Extract the (X, Y) coordinate from the center of the cell holding the provided text.  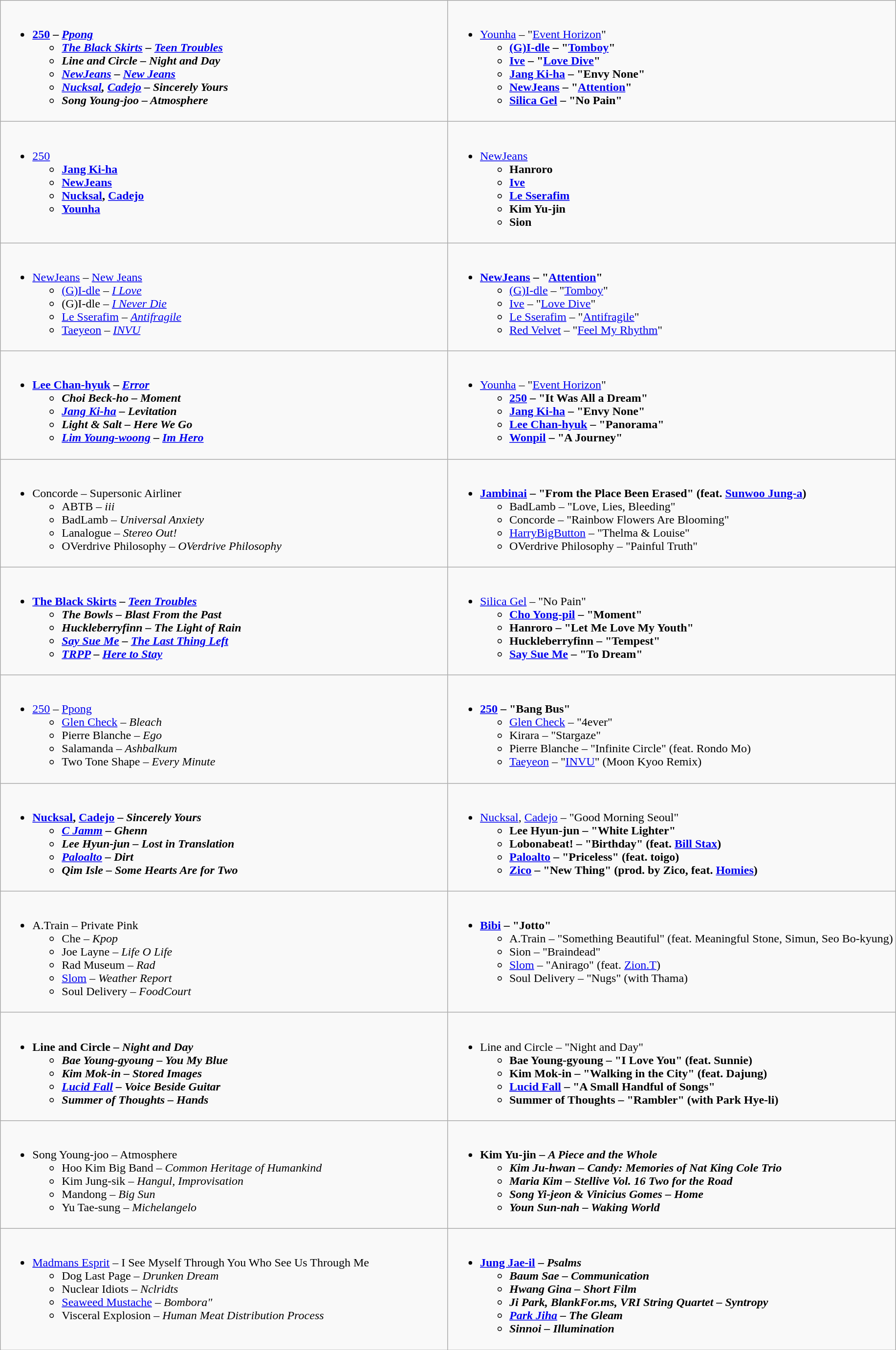
Line and Circle – Night and DayBae Young-gyoung – You My BlueKim Mok-in – Stored ImagesLucid Fall – Voice Beside GuitarSummer of Thoughts – Hands (224, 1067)
Younha – "Event Horizon"(G)I-dle – "Tomboy"Ive – "Love Dive"Jang Ki-ha – "Envy None"NewJeans – "Attention"Silica Gel – "No Pain" (672, 61)
A.Train – Private PinkChe – KpopJoe Layne – Life O LifeRad Museum – RadSlom – Weather ReportSoul Delivery – FoodCourt (224, 952)
250Jang Ki-haNewJeansNucksal, CadejoYounha (224, 182)
250 – "Bang Bus"Glen Check – "4ever"Kirara – "Stargaze"Pierre Blanche – "Infinite Circle" (feat. Rondo Mo)Taeyeon – "INVU" (Moon Kyoo Remix) (672, 729)
NewJeans – New Jeans(G)I-dle – I Love(G)I-dle – I Never DieLe Sserafim – AntifragileTaeyeon – INVU (224, 297)
NewJeansHanroroIveLe SserafimKim Yu-jinSion (672, 182)
The Black Skirts – Teen TroublesThe Bowls – Blast From the PastHuckleberryfinn – The Light of RainSay Sue Me – The Last Thing LeftTRPP – Here to Stay (224, 621)
NewJeans – "Attention"(G)I-dle – "Tomboy"Ive – "Love Dive"Le Sserafim – "Antifragile"Red Velvet – "Feel My Rhythm" (672, 297)
Silica Gel – "No Pain"Cho Yong-pil – "Moment"Hanroro – "Let Me Love My Youth"Huckleberryfinn – "Tempest"Say Sue Me – "To Dream" (672, 621)
Concorde – Supersonic AirlinerABTB – iiiBadLamb – Universal AnxietyLanalogue – Stereo Out!OVerdrive Philosophy – OVerdrive Philosophy (224, 513)
Younha – "Event Horizon"250 – "It Was All a Dream"Jang Ki-ha – "Envy None"Lee Chan-hyuk – "Panorama"Wonpil – "A Journey" (672, 405)
250 – PpongGlen Check – BleachPierre Blanche – EgoSalamanda – AshbalkumTwo Tone Shape – Every Minute (224, 729)
Nucksal, Cadejo – Sincerely YoursC Jamm – GhennLee Hyun-jun – Lost in TranslationPaloalto – DirtQim Isle – Some Hearts Are for Two (224, 837)
Lee Chan-hyuk – ErrorChoi Beck-ho – MomentJang Ki-ha – LevitationLight & Salt – Here We GoLim Young-woong – Im Hero (224, 405)
